Search for the cell housing the specified text and yield its (X, Y) center coordinate. 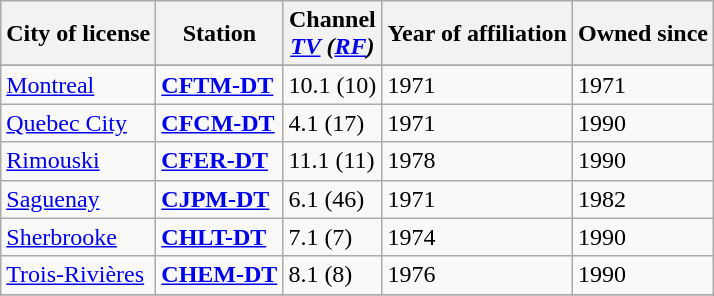
8.1 (8) (332, 275)
Station (220, 34)
Rimouski (78, 161)
CFER-DT (220, 161)
1978 (478, 161)
1976 (478, 275)
4.1 (17) (332, 123)
Quebec City (78, 123)
7.1 (7) (332, 237)
City of license (78, 34)
CFCM-DT (220, 123)
CHLT-DT (220, 237)
ChannelTV (RF) (332, 34)
Montreal (78, 85)
11.1 (11) (332, 161)
Owned since (642, 34)
10.1 (10) (332, 85)
CHEM-DT (220, 275)
1982 (642, 199)
6.1 (46) (332, 199)
Sherbrooke (78, 237)
Trois-Rivières (78, 275)
CJPM-DT (220, 199)
1974 (478, 237)
Saguenay (78, 199)
CFTM-DT (220, 85)
Year of affiliation (478, 34)
